Find where the given text appears and provide that cell's center as [x, y] coordinate. 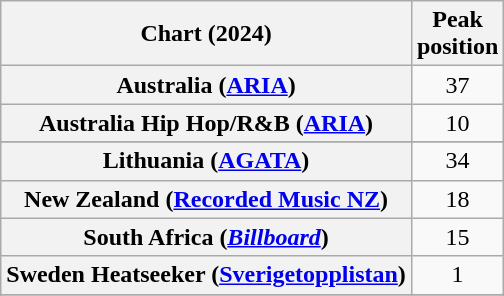
34 [457, 161]
Chart (2024) [206, 34]
Australia (ARIA) [206, 85]
Peakposition [457, 34]
15 [457, 237]
Lithuania (AGATA) [206, 161]
Australia Hip Hop/R&B (ARIA) [206, 123]
18 [457, 199]
10 [457, 123]
New Zealand (Recorded Music NZ) [206, 199]
1 [457, 275]
South Africa (Billboard) [206, 237]
37 [457, 85]
Sweden Heatseeker (Sverigetopplistan) [206, 275]
